Detect which cell encompasses the target text, then output its (X, Y) center coordinate. 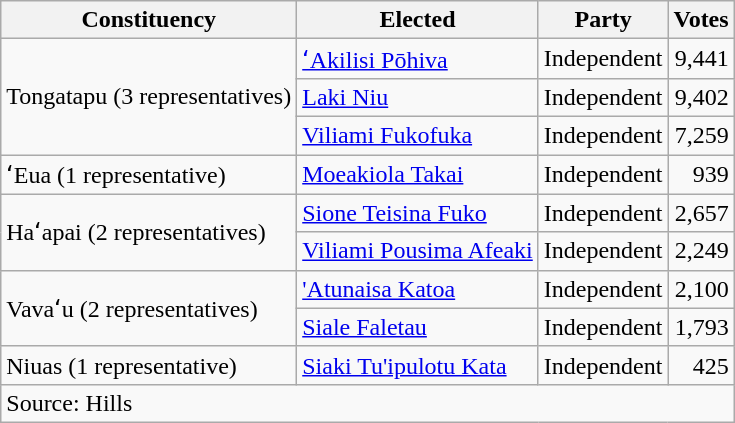
Siale Faletau (418, 327)
939 (701, 174)
Laki Niu (418, 97)
9,402 (701, 97)
Viliami Fukofuka (418, 135)
Sione Teisina Fuko (418, 213)
Constituency (149, 20)
2,249 (701, 251)
2,100 (701, 289)
Viliami Pousima Afeaki (418, 251)
Tongatapu (3 representatives) (149, 97)
Haʻapai (2 representatives) (149, 232)
ʻAkilisi Pōhiva (418, 59)
Party (603, 20)
Source: Hills (368, 403)
1,793 (701, 327)
Vavaʻu (2 representatives) (149, 308)
Moeakiola Takai (418, 174)
9,441 (701, 59)
Niuas (1 representative) (149, 365)
Siaki Tu'ipulotu Kata (418, 365)
7,259 (701, 135)
'Atunaisa Katoa (418, 289)
Votes (701, 20)
425 (701, 365)
Elected (418, 20)
ʻEua (1 representative) (149, 174)
2,657 (701, 213)
